Capture the cell that displays the provided text and extract its (x, y) central coordinate. 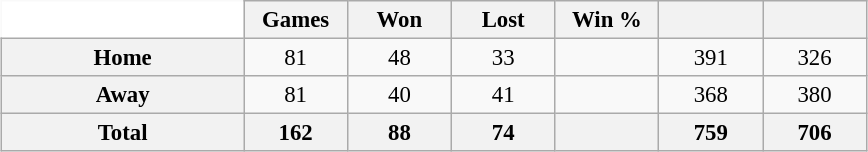
706 (815, 133)
391 (711, 57)
Win % (607, 20)
74 (503, 133)
Lost (503, 20)
Games (296, 20)
759 (711, 133)
88 (399, 133)
40 (399, 95)
368 (711, 95)
162 (296, 133)
33 (503, 57)
Home (123, 57)
41 (503, 95)
380 (815, 95)
Won (399, 20)
48 (399, 57)
Total (123, 133)
326 (815, 57)
Away (123, 95)
